Identify which cell holds the provided text, then report its [X, Y] central coordinate. 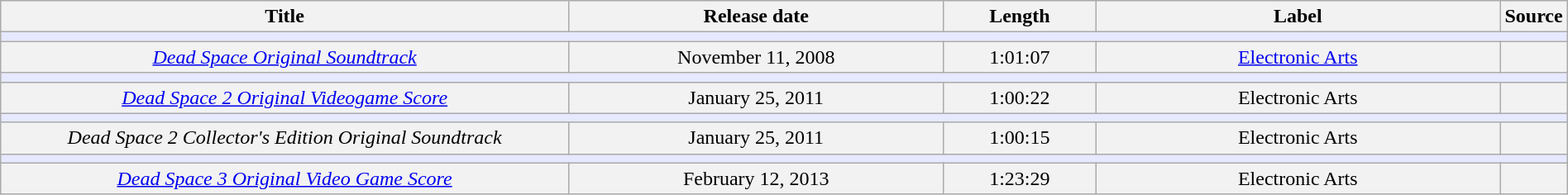
Dead Space 2 Collector's Edition Original Soundtrack [284, 138]
1:23:29 [1020, 178]
Source [1533, 17]
Title [284, 17]
February 12, 2013 [756, 178]
Label [1298, 17]
November 11, 2008 [756, 57]
1:01:07 [1020, 57]
Dead Space 2 Original Videogame Score [284, 97]
Length [1020, 17]
1:00:22 [1020, 97]
Release date [756, 17]
1:00:15 [1020, 138]
Dead Space 3 Original Video Game Score [284, 178]
Dead Space Original Soundtrack [284, 57]
